Capture the cell that displays the provided text and extract its (x, y) central coordinate. 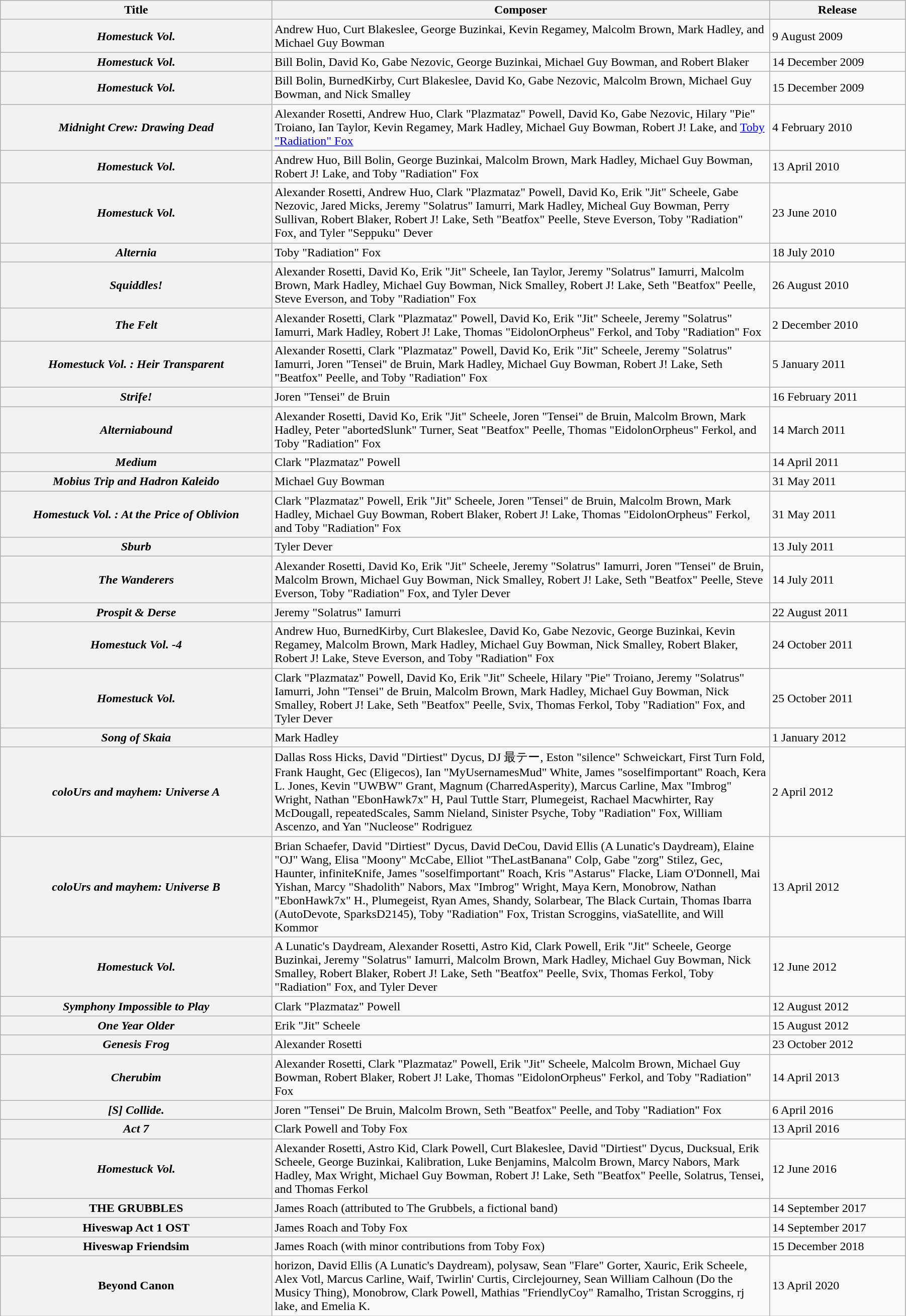
coloUrs and mayhem: Universe B (136, 887)
Medium (136, 462)
Symphony Impossible to Play (136, 1006)
Composer (521, 10)
Bill Bolin, David Ko, Gabe Nezovic, George Buzinkai, Michael Guy Bowman, and Robert Blaker (521, 62)
14 March 2011 (837, 429)
Mobius Trip and Hadron Kaleido (136, 482)
12 June 2012 (837, 967)
coloUrs and mayhem: Universe A (136, 792)
13 April 2010 (837, 167)
Homestuck Vol. : Heir Transparent (136, 364)
Beyond Canon (136, 1286)
1 January 2012 (837, 737)
Strife! (136, 397)
Sburb (136, 547)
Clark Powell and Toby Fox (521, 1129)
22 August 2011 (837, 612)
Hiveswap Friendsim (136, 1246)
Michael Guy Bowman (521, 482)
Alexander Rosetti (521, 1045)
Cherubim (136, 1077)
Alternia (136, 252)
23 October 2012 (837, 1045)
Squiddles! (136, 285)
6 April 2016 (837, 1110)
12 August 2012 (837, 1006)
15 December 2009 (837, 87)
Title (136, 10)
13 July 2011 (837, 547)
16 February 2011 (837, 397)
2 April 2012 (837, 792)
The Wanderers (136, 580)
14 July 2011 (837, 580)
Bill Bolin, BurnedKirby, Curt Blakeslee, David Ko, Gabe Nezovic, Malcolm Brown, Michael Guy Bowman, and Nick Smalley (521, 87)
Alterniabound (136, 429)
Joren "Tensei" De Bruin, Malcolm Brown, Seth "Beatfox" Peelle, and Toby "Radiation" Fox (521, 1110)
Genesis Frog (136, 1045)
25 October 2011 (837, 698)
26 August 2010 (837, 285)
13 April 2020 (837, 1286)
23 June 2010 (837, 213)
Jeremy "Solatrus" Iamurri (521, 612)
Song of Skaia (136, 737)
Hiveswap Act 1 OST (136, 1227)
2 December 2010 (837, 325)
Joren "Tensei" de Bruin (521, 397)
13 April 2012 (837, 887)
13 April 2016 (837, 1129)
15 December 2018 (837, 1246)
18 July 2010 (837, 252)
Erik "Jit" Scheele (521, 1025)
[S] Collide. (136, 1110)
Release (837, 10)
James Roach (attributed to The Grubbels, a fictional band) (521, 1208)
Prospit & Derse (136, 612)
THE GRUBBLES (136, 1208)
12 June 2016 (837, 1168)
Homestuck Vol. : At the Price of Oblivion (136, 514)
One Year Older (136, 1025)
5 January 2011 (837, 364)
James Roach (with minor contributions from Toby Fox) (521, 1246)
Mark Hadley (521, 737)
James Roach and Toby Fox (521, 1227)
Andrew Huo, Curt Blakeslee, George Buzinkai, Kevin Regamey, Malcolm Brown, Mark Hadley, and Michael Guy Bowman (521, 36)
Toby "Radiation" Fox (521, 252)
4 February 2010 (837, 127)
Andrew Huo, Bill Bolin, George Buzinkai, Malcolm Brown, Mark Hadley, Michael Guy Bowman, Robert J! Lake, and Toby "Radiation" Fox (521, 167)
Tyler Dever (521, 547)
The Felt (136, 325)
24 October 2011 (837, 645)
Homestuck Vol. -4 (136, 645)
14 April 2011 (837, 462)
14 April 2013 (837, 1077)
Act 7 (136, 1129)
9 August 2009 (837, 36)
Midnight Crew: Drawing Dead (136, 127)
14 December 2009 (837, 62)
15 August 2012 (837, 1025)
